Pinpoint the cell where the given text exists, returning its [x, y] midpoint coordinate. 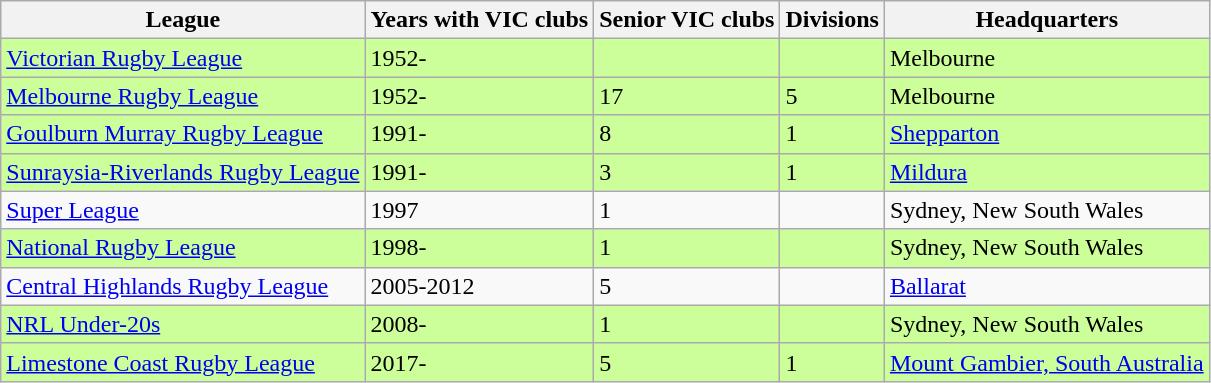
Central Highlands Rugby League [183, 286]
Shepparton [1046, 134]
National Rugby League [183, 248]
Limestone Coast Rugby League [183, 362]
2005-2012 [480, 286]
1998- [480, 248]
2008- [480, 324]
Mount Gambier, South Australia [1046, 362]
Ballarat [1046, 286]
17 [687, 96]
Mildura [1046, 172]
Super League [183, 210]
Sunraysia-Riverlands Rugby League [183, 172]
1997 [480, 210]
Years with VIC clubs [480, 20]
Senior VIC clubs [687, 20]
2017- [480, 362]
Divisions [832, 20]
NRL Under-20s [183, 324]
3 [687, 172]
8 [687, 134]
Melbourne Rugby League [183, 96]
Victorian Rugby League [183, 58]
Goulburn Murray Rugby League [183, 134]
League [183, 20]
Headquarters [1046, 20]
